From the cell containing the given text, extract its center point as [x, y] coordinate. 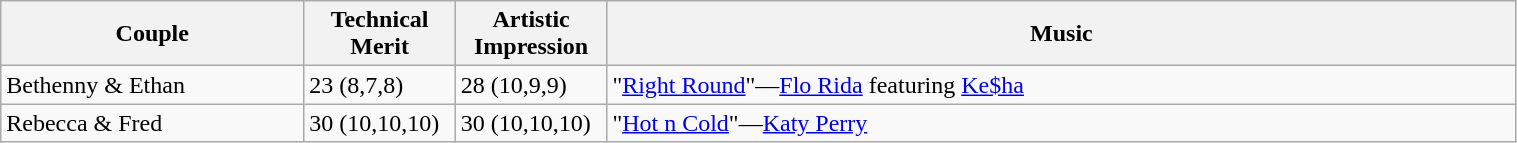
Bethenny & Ethan [152, 85]
Music [1062, 34]
28 (10,9,9) [531, 85]
"Hot n Cold"—Katy Perry [1062, 123]
Rebecca & Fred [152, 123]
23 (8,7,8) [380, 85]
"Right Round"—Flo Rida featuring Ke$ha [1062, 85]
Couple [152, 34]
Technical Merit [380, 34]
Artistic Impression [531, 34]
